Search for the cell housing the specified text and yield its (X, Y) center coordinate. 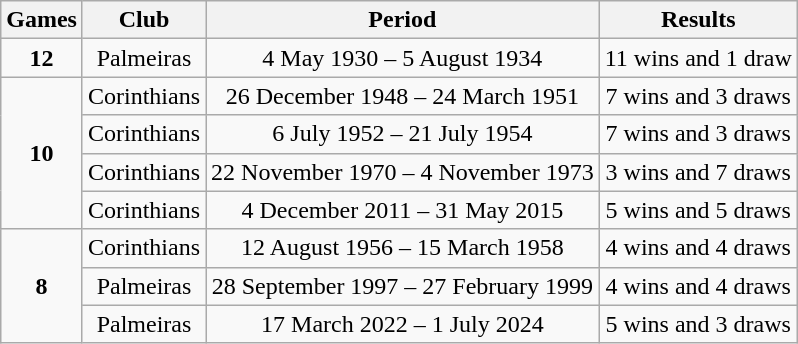
5 wins and 5 draws (698, 210)
Games (42, 20)
5 wins and 3 draws (698, 324)
28 September 1997 – 27 February 1999 (403, 286)
Period (403, 20)
Results (698, 20)
26 December 1948 – 24 March 1951 (403, 96)
6 July 1952 – 21 July 1954 (403, 134)
4 May 1930 – 5 August 1934 (403, 58)
10 (42, 153)
4 December 2011 – 31 May 2015 (403, 210)
Club (144, 20)
22 November 1970 – 4 November 1973 (403, 172)
12 August 1956 – 15 March 1958 (403, 248)
12 (42, 58)
11 wins and 1 draw (698, 58)
8 (42, 286)
3 wins and 7 draws (698, 172)
17 March 2022 – 1 July 2024 (403, 324)
